Pinpoint the cell where the given text exists, returning its [x, y] midpoint coordinate. 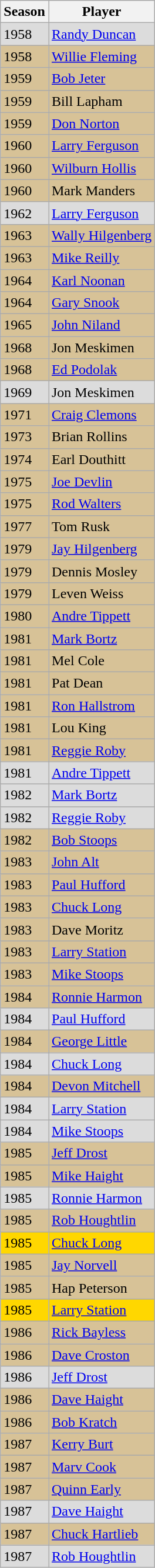
John Alt [101, 862]
Dennis Mosley [101, 571]
Marv Cook [101, 1467]
1962 [25, 213]
Willie Fleming [101, 56]
Quinn Early [101, 1489]
Craig Clemons [101, 415]
Randy Duncan [101, 34]
1965 [25, 325]
1973 [25, 437]
Kerry Burt [101, 1444]
Jay Hilgenberg [101, 549]
1974 [25, 459]
John Niland [101, 325]
Wilburn Hollis [101, 168]
Bill Lapham [101, 101]
Ron Hallstrom [101, 706]
Jay Norvell [101, 1265]
Don Norton [101, 124]
Wally Hilgenberg [101, 235]
Dave Croston [101, 1355]
1977 [25, 526]
Hap Peterson [101, 1287]
Rick Bayless [101, 1332]
Bob Jeter [101, 79]
Lou King [101, 728]
Earl Douthitt [101, 459]
Devon Mitchell [101, 1086]
Pat Dean [101, 683]
Bob Kratch [101, 1422]
Gary Snook [101, 303]
Ed Podolak [101, 370]
Joe Devlin [101, 482]
Mike Reilly [101, 258]
Player [101, 12]
Bob Stoops [101, 840]
Leven Weiss [101, 593]
1969 [25, 392]
Mark Manders [101, 191]
Karl Noonan [101, 281]
Season [25, 12]
1980 [25, 616]
Brian Rollins [101, 437]
1971 [25, 415]
George Little [101, 1042]
Rod Walters [101, 504]
Tom Rusk [101, 526]
Mel Cole [101, 661]
Dave Moritz [101, 929]
Chuck Hartlieb [101, 1534]
Mike Haight [101, 1176]
